Locate the cell with the specified text and output its [X, Y] center coordinate. 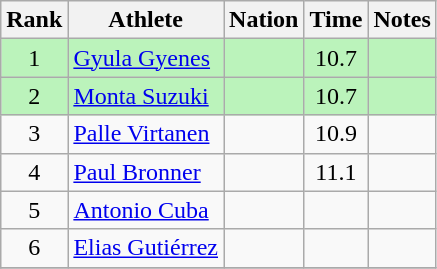
Nation [264, 20]
Athlete [146, 20]
10.9 [336, 134]
Antonio Cuba [146, 210]
2 [34, 96]
4 [34, 172]
Notes [402, 20]
Palle Virtanen [146, 134]
3 [34, 134]
Time [336, 20]
Gyula Gyenes [146, 58]
Rank [34, 20]
5 [34, 210]
6 [34, 248]
11.1 [336, 172]
Monta Suzuki [146, 96]
Elias Gutiérrez [146, 248]
Paul Bronner [146, 172]
1 [34, 58]
